Return the [x, y] coordinate for the center point of the cell that contains the specified text.  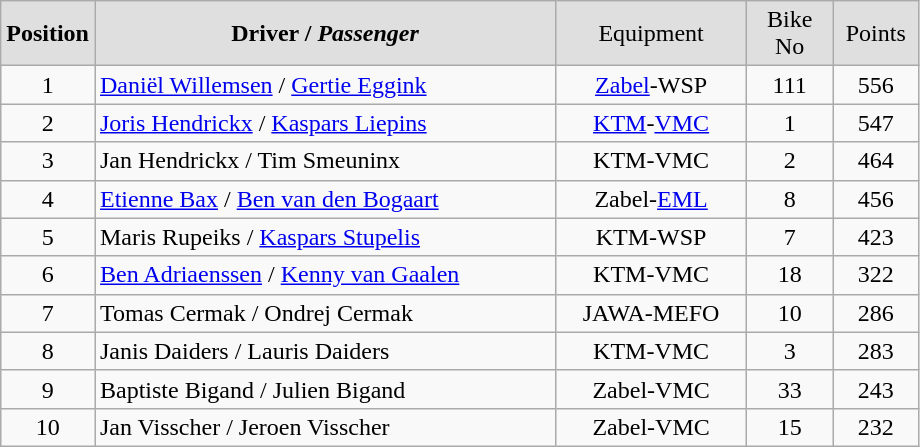
4 [48, 199]
556 [876, 85]
Janis Daiders / Lauris Daiders [324, 351]
Jan Visscher / Jeroen Visscher [324, 427]
9 [48, 389]
111 [790, 85]
6 [48, 275]
Position [48, 34]
286 [876, 313]
322 [876, 275]
243 [876, 389]
Zabel-EML [652, 199]
Driver / Passenger [324, 34]
18 [790, 275]
Zabel-WSP [652, 85]
456 [876, 199]
5 [48, 237]
547 [876, 123]
Equipment [652, 34]
15 [790, 427]
Tomas Cermak / Ondrej Cermak [324, 313]
232 [876, 427]
Jan Hendrickx / Tim Smeuninx [324, 161]
423 [876, 237]
464 [876, 161]
283 [876, 351]
Bike No [790, 34]
Baptiste Bigand / Julien Bigand [324, 389]
Joris Hendrickx / Kaspars Liepins [324, 123]
Points [876, 34]
KTM-WSP [652, 237]
Ben Adriaenssen / Kenny van Gaalen [324, 275]
JAWA-MEFO [652, 313]
Daniël Willemsen / Gertie Eggink [324, 85]
33 [790, 389]
Etienne Bax / Ben van den Bogaart [324, 199]
Maris Rupeiks / Kaspars Stupelis [324, 237]
